Provide the (x, y) coordinate of the cell's center where the given text is located.  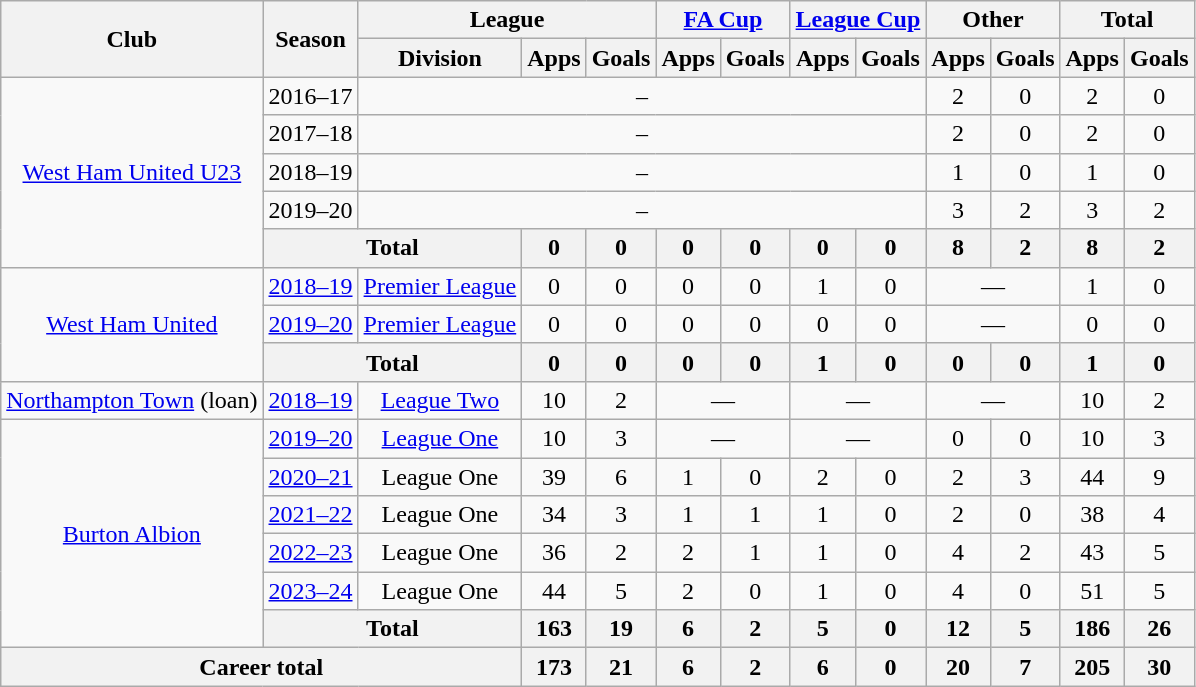
26 (1159, 629)
West Ham United (132, 324)
Other (993, 20)
FA Cup (723, 20)
2022–23 (310, 553)
38 (1092, 515)
12 (958, 629)
Northampton Town (loan) (132, 400)
Club (132, 39)
2023–24 (310, 591)
21 (621, 667)
30 (1159, 667)
19 (621, 629)
2017–18 (310, 134)
2020–21 (310, 477)
League (507, 20)
36 (554, 553)
20 (958, 667)
Division (440, 58)
186 (1092, 629)
League Two (440, 400)
39 (554, 477)
43 (1092, 553)
West Ham United U23 (132, 172)
Burton Albion (132, 533)
League Cup (858, 20)
51 (1092, 591)
163 (554, 629)
9 (1159, 477)
7 (1025, 667)
173 (554, 667)
205 (1092, 667)
Season (310, 39)
2021–22 (310, 515)
2016–17 (310, 96)
Career total (262, 667)
34 (554, 515)
